Locate the cell with the specified text and output its [x, y] center coordinate. 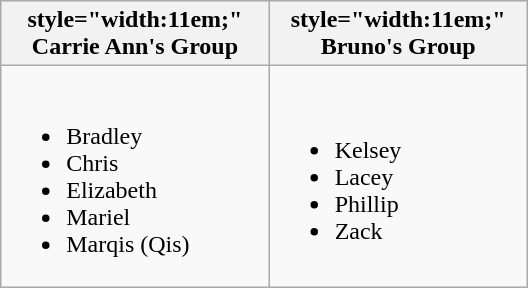
style="width:11em;" Carrie Ann's Group [135, 34]
KelseyLaceyPhillipZack [398, 176]
style="width:11em;" Bruno's Group [398, 34]
BradleyChrisElizabethMarielMarqis (Qis) [135, 176]
